Find where the given text appears and provide that cell's center as (X, Y) coordinate. 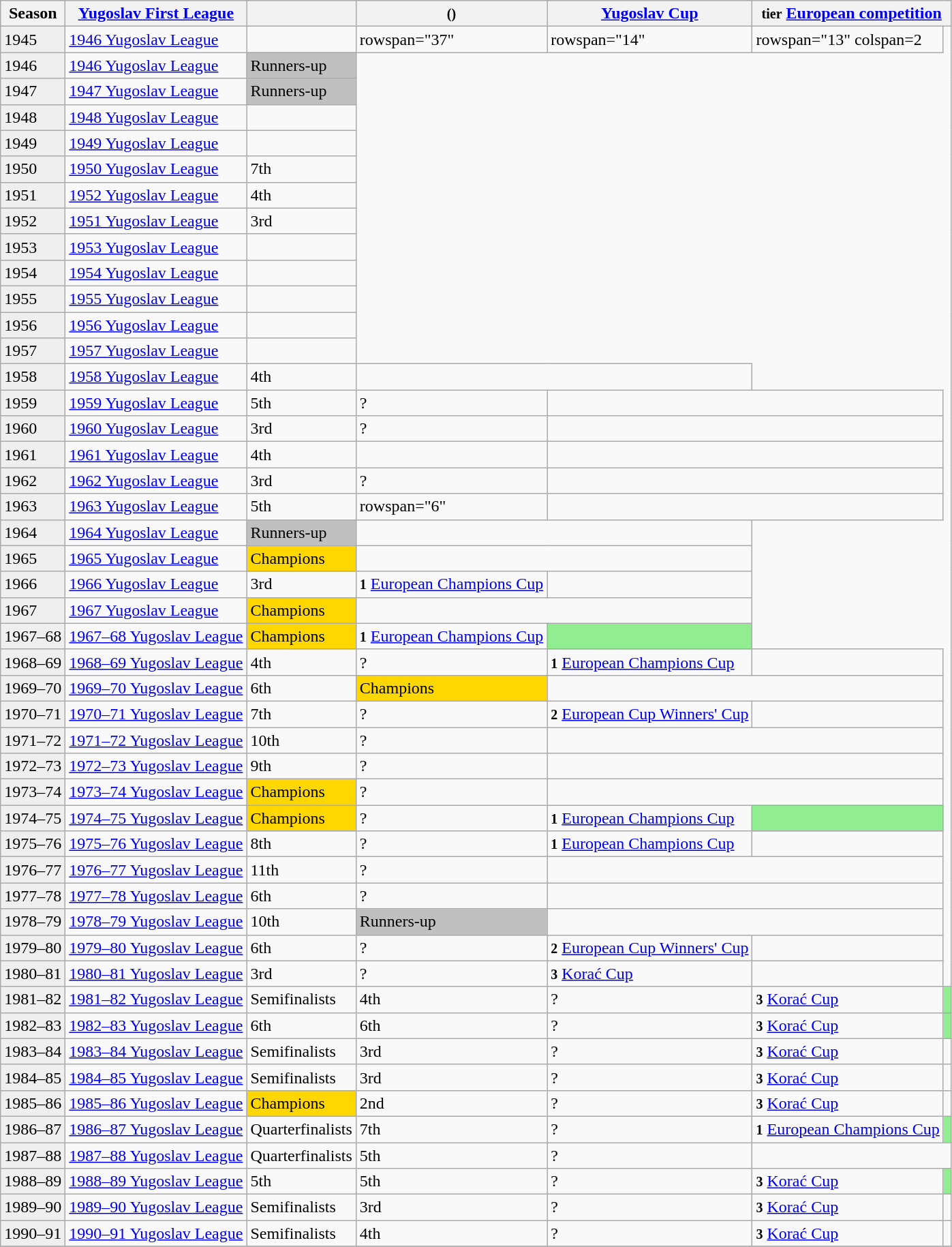
1968–69 Yugoslav League (156, 662)
1974–75 Yugoslav League (156, 818)
1955 Yugoslav League (156, 299)
1989–90 (33, 1207)
1983–84 Yugoslav League (156, 1051)
1947 (33, 91)
1985–86 Yugoslav League (156, 1103)
1984–85 Yugoslav League (156, 1077)
1960 (33, 429)
rowspan="37" (451, 40)
1981–82 Yugoslav League (156, 1000)
1990–91 (33, 1233)
rowspan="6" (451, 507)
1980–81 Yugoslav League (156, 974)
1953 Yugoslav League (156, 247)
1968–69 (33, 662)
1961 (33, 455)
1967–68 (33, 636)
1978–79 Yugoslav League (156, 922)
1989–90 Yugoslav League (156, 1207)
1977–78 Yugoslav League (156, 896)
1949 Yugoslav League (156, 143)
1970–71 (33, 714)
1977–78 (33, 896)
1946 (33, 65)
1960 Yugoslav League (156, 429)
1964 Yugoslav League (156, 532)
1958 Yugoslav League (156, 377)
1951 (33, 195)
1982–83 Yugoslav League (156, 1025)
1961 Yugoslav League (156, 455)
1987–88 (33, 1156)
1952 Yugoslav League (156, 195)
1975–76 (33, 844)
1953 (33, 247)
1959 Yugoslav League (156, 403)
1971–72 (33, 740)
1959 (33, 403)
1945 (33, 40)
1956 Yugoslav League (156, 325)
11th (301, 870)
1986–87 (33, 1129)
Yugoslav First League (156, 14)
1967 Yugoslav League (156, 610)
1971–72 Yugoslav League (156, 740)
1956 (33, 325)
1973–74 (33, 792)
rowspan="14" (650, 40)
1969–70 Yugoslav League (156, 688)
1988–89 (33, 1182)
1980–81 (33, 974)
1949 (33, 143)
1979–80 (33, 948)
1972–73 (33, 766)
1966 (33, 584)
tier European competition (852, 14)
1965 (33, 558)
1990–91 Yugoslav League (156, 1233)
1952 (33, 221)
1948 (33, 117)
1962 (33, 481)
1987–88 Yugoslav League (156, 1156)
1976–77 (33, 870)
1981–82 (33, 1000)
1988–89 Yugoslav League (156, 1182)
1985–86 (33, 1103)
1957 Yugoslav League (156, 351)
1955 (33, 299)
1984–85 (33, 1077)
1954 (33, 273)
1954 Yugoslav League (156, 273)
1973–74 Yugoslav League (156, 792)
Yugoslav Cup (650, 14)
1979–80 Yugoslav League (156, 948)
1950 Yugoslav League (156, 169)
1963 Yugoslav League (156, 507)
rowspan="13" colspan=2 (848, 40)
1983–84 (33, 1051)
1965 Yugoslav League (156, 558)
1975–76 Yugoslav League (156, 844)
1958 (33, 377)
1957 (33, 351)
1976–77 Yugoslav League (156, 870)
Season (33, 14)
1969–70 (33, 688)
1986–87 Yugoslav League (156, 1129)
1982–83 (33, 1025)
1950 (33, 169)
8th (301, 844)
1962 Yugoslav League (156, 481)
2nd (451, 1103)
1947 Yugoslav League (156, 91)
1970–71 Yugoslav League (156, 714)
1974–75 (33, 818)
1963 (33, 507)
1972–73 Yugoslav League (156, 766)
1967 (33, 610)
() (451, 14)
9th (301, 766)
1951 Yugoslav League (156, 221)
1964 (33, 532)
1967–68 Yugoslav League (156, 636)
1966 Yugoslav League (156, 584)
1978–79 (33, 922)
1948 Yugoslav League (156, 117)
